Return the (x, y) coordinate for the center point of the cell that contains the specified text.  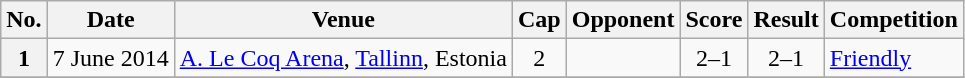
Opponent (623, 20)
1 (24, 58)
7 June 2014 (110, 58)
A. Le Coq Arena, Tallinn, Estonia (343, 58)
Venue (343, 20)
Date (110, 20)
2 (539, 58)
No. (24, 20)
Result (786, 20)
Score (714, 20)
Cap (539, 20)
Friendly (894, 58)
Competition (894, 20)
